Search for the cell housing the specified text and yield its (x, y) center coordinate. 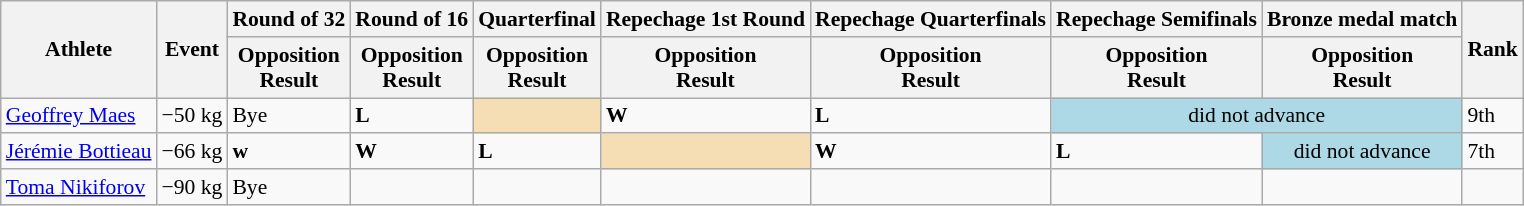
Round of 16 (412, 19)
−90 kg (192, 187)
Repechage 1st Round (706, 19)
Bronze medal match (1362, 19)
Athlete (79, 50)
Repechage Quarterfinals (930, 19)
−66 kg (192, 152)
9th (1492, 116)
Repechage Semifinals (1156, 19)
Geoffrey Maes (79, 116)
Quarterfinal (537, 19)
7th (1492, 152)
Round of 32 (288, 19)
Toma Nikiforov (79, 187)
Jérémie Bottieau (79, 152)
Event (192, 50)
w (288, 152)
−50 kg (192, 116)
Rank (1492, 50)
